Provide the [x, y] coordinate of the cell's center where the given text is located.  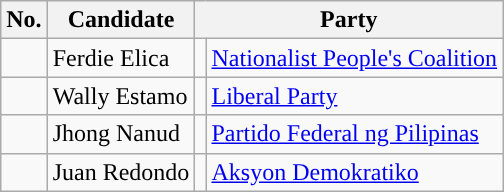
Juan Redondo [121, 172]
Wally Estamo [121, 96]
Liberal Party [354, 96]
Party [349, 20]
Aksyon Demokratiko [354, 172]
No. [24, 20]
Candidate [121, 20]
Ferdie Elica [121, 58]
Nationalist People's Coalition [354, 58]
Jhong Nanud [121, 134]
Partido Federal ng Pilipinas [354, 134]
